Scan for the cell matching the given text and deliver its [X, Y] coordinate at center. 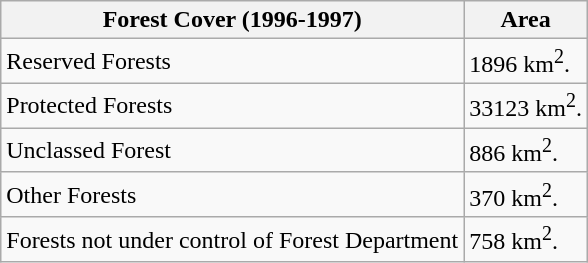
Forest Cover (1996-1997) [232, 20]
Protected Forests [232, 106]
1896 km2. [526, 62]
33123 km2. [526, 106]
758 km2. [526, 240]
Area [526, 20]
Forests not under control of Forest Department [232, 240]
Other Forests [232, 194]
Unclassed Forest [232, 150]
886 km2. [526, 150]
Reserved Forests [232, 62]
370 km2. [526, 194]
